Locate the cell with the specified text and output its (X, Y) center coordinate. 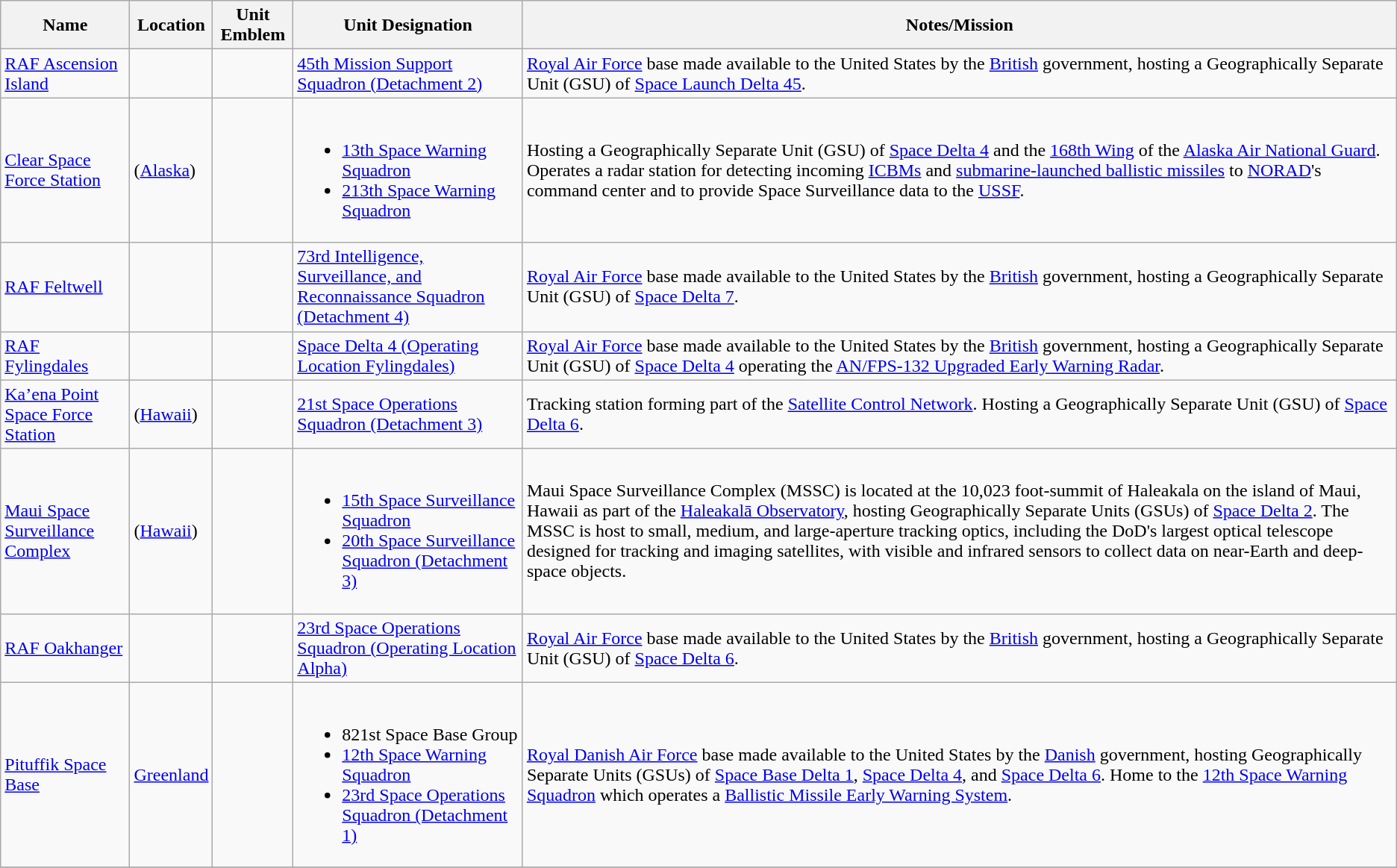
Name (66, 25)
13th Space Warning Squadron213th Space Warning Squadron (408, 170)
45th Mission Support Squadron (Detachment 2) (408, 73)
73rd Intelligence, Surveillance, and Reconnaissance Squadron (Detachment 4) (408, 287)
RAF Fylingdales (66, 355)
Pituffik Space Base (66, 775)
Royal Air Force base made available to the United States by the British government, hosting a Geographically Separate Unit (GSU) of Space Delta 6. (960, 648)
Clear Space Force Station (66, 170)
Tracking station forming part of the Satellite Control Network. Hosting a Geographically Separate Unit (GSU) of Space Delta 6. (960, 414)
RAF Ascension Island (66, 73)
Royal Air Force base made available to the United States by the British government, hosting a Geographically Separate Unit (GSU) of Space Delta 7. (960, 287)
Unit Emblem (253, 25)
Space Delta 4 (Operating Location Fylingdales) (408, 355)
Maui Space Surveillance Complex (66, 531)
23rd Space Operations Squadron (Operating Location Alpha) (408, 648)
RAF Feltwell (66, 287)
(Alaska) (172, 170)
Location (172, 25)
21st Space Operations Squadron (Detachment 3) (408, 414)
Ka’ena Point Space Force Station (66, 414)
Greenland (172, 775)
Notes/Mission (960, 25)
Unit Designation (408, 25)
RAF Oakhanger (66, 648)
821st Space Base Group12th Space Warning Squadron23rd Space Operations Squadron (Detachment 1) (408, 775)
15th Space Surveillance Squadron20th Space Surveillance Squadron (Detachment 3) (408, 531)
